Return the [x, y] coordinate for the center point of the cell that contains the specified text.  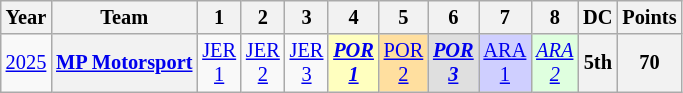
70 [649, 63]
ARA1 [506, 63]
7 [506, 17]
4 [353, 17]
Year [26, 17]
POR3 [453, 63]
2025 [26, 63]
1 [219, 17]
JER3 [307, 63]
MP Motorsport [124, 63]
JER2 [263, 63]
JER1 [219, 63]
3 [307, 17]
6 [453, 17]
Team [124, 17]
2 [263, 17]
Points [649, 17]
POR1 [353, 63]
5th [598, 63]
ARA2 [554, 63]
DC [598, 17]
5 [404, 17]
8 [554, 17]
POR2 [404, 63]
